From the cell containing the given text, extract its center point as [x, y] coordinate. 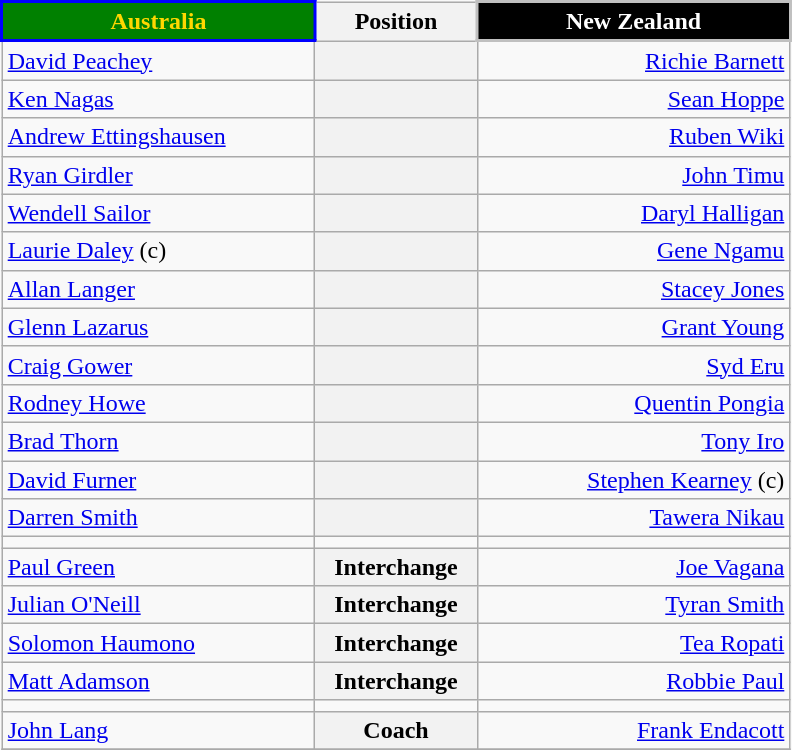
Robbie Paul [634, 681]
Tea Ropati [634, 643]
Laurie Daley (c) [158, 251]
Ruben Wiki [634, 137]
Rodney Howe [158, 403]
Glenn Lazarus [158, 327]
Position [396, 22]
Brad Thorn [158, 441]
Grant Young [634, 327]
Julian O'Neill [158, 605]
Ryan Girdler [158, 175]
Stephen Kearney (c) [634, 479]
Solomon Haumono [158, 643]
New Zealand [634, 22]
Andrew Ettingshausen [158, 137]
Quentin Pongia [634, 403]
Matt Adamson [158, 681]
Tony Iro [634, 441]
Darren Smith [158, 518]
David Peachey [158, 60]
Syd Eru [634, 365]
Sean Hoppe [634, 99]
Craig Gower [158, 365]
Richie Barnett [634, 60]
Coach [396, 730]
Tyran Smith [634, 605]
John Lang [158, 730]
John Timu [634, 175]
Wendell Sailor [158, 213]
Stacey Jones [634, 289]
Tawera Nikau [634, 518]
Gene Ngamu [634, 251]
Joe Vagana [634, 567]
Allan Langer [158, 289]
David Furner [158, 479]
Daryl Halligan [634, 213]
Frank Endacott [634, 730]
Australia [158, 22]
Paul Green [158, 567]
Ken Nagas [158, 99]
